From the cell containing the given text, extract its center point as (x, y) coordinate. 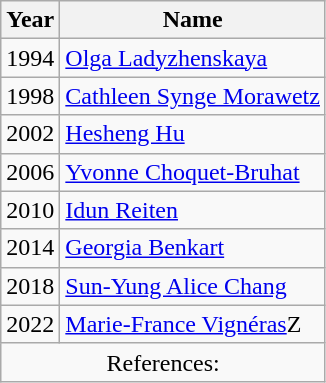
2018 (30, 286)
2006 (30, 172)
2002 (30, 134)
Name (193, 20)
Year (30, 20)
2014 (30, 248)
References: (164, 362)
1994 (30, 58)
Hesheng Hu (193, 134)
2022 (30, 324)
Marie-France VignérasZ (193, 324)
1998 (30, 96)
Sun-Yung Alice Chang (193, 286)
Olga Ladyzhenskaya (193, 58)
Idun Reiten (193, 210)
Cathleen Synge Morawetz (193, 96)
2010 (30, 210)
Yvonne Choquet-Bruhat (193, 172)
Georgia Benkart (193, 248)
